For the text-containing cell, return its midpoint in (X, Y) coordinate format. 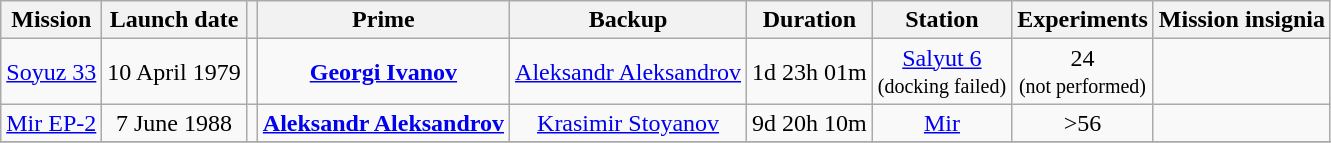
Backup (628, 20)
Mir EP-2 (52, 123)
Duration (810, 20)
Station (942, 20)
Soyuz 33 (52, 72)
Experiments (1083, 20)
Georgi Ivanov (383, 72)
10 April 1979 (174, 72)
7 June 1988 (174, 123)
Prime (383, 20)
>56 (1083, 123)
Launch date (174, 20)
Salyut 6(docking failed) (942, 72)
Mir (942, 123)
9d 20h 10m (810, 123)
Mission insignia (1242, 20)
24(not performed) (1083, 72)
Mission (52, 20)
1d 23h 01m (810, 72)
Krasimir Stoyanov (628, 123)
